Extract the [X, Y] coordinate from the center of the cell holding the provided text.  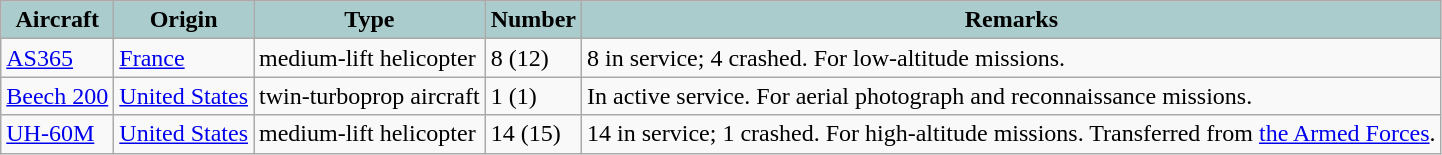
Beech 200 [58, 96]
AS365 [58, 58]
8 (12) [533, 58]
Type [370, 20]
In active service. For aerial photograph and reconnaissance missions. [1012, 96]
UH-60M [58, 134]
14 (15) [533, 134]
France [184, 58]
1 (1) [533, 96]
Number [533, 20]
Aircraft [58, 20]
14 in service; 1 crashed. For high-altitude missions. Transferred from the Armed Forces. [1012, 134]
Origin [184, 20]
8 in service; 4 crashed. For low-altitude missions. [1012, 58]
twin-turboprop aircraft [370, 96]
Remarks [1012, 20]
